Locate the cell with the specified text and output its (X, Y) center coordinate. 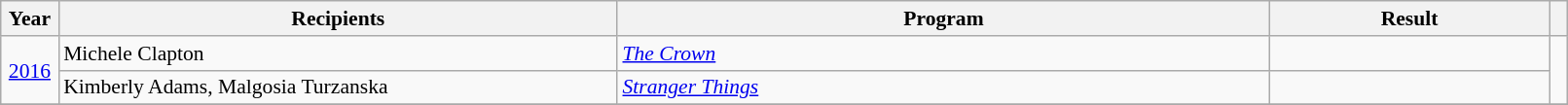
Recipients (338, 18)
Kimberly Adams, Malgosia Turzanska (338, 87)
Stranger Things (943, 87)
Michele Clapton (338, 53)
Program (943, 18)
Result (1409, 18)
Year (29, 18)
2016 (29, 70)
The Crown (943, 53)
